Output the [x, y] coordinate of the center of the cell containing the given text.  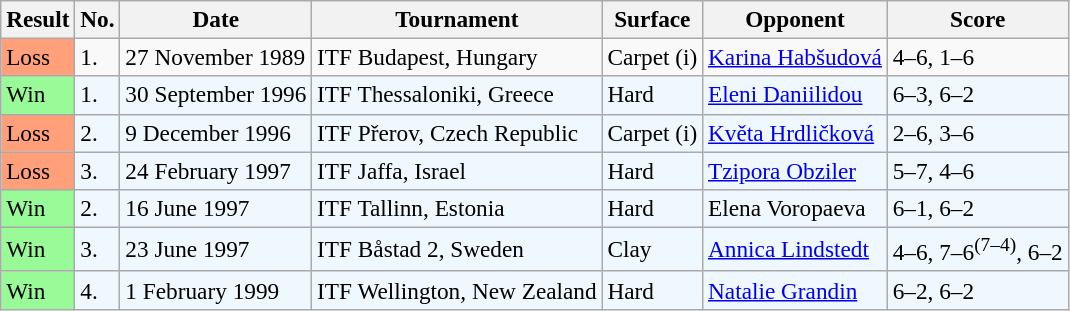
Tournament [457, 19]
5–7, 4–6 [978, 170]
Karina Habšudová [796, 57]
ITF Tallinn, Estonia [457, 208]
1 February 1999 [216, 290]
ITF Thessaloniki, Greece [457, 95]
ITF Båstad 2, Sweden [457, 249]
24 February 1997 [216, 170]
Natalie Grandin [796, 290]
Surface [652, 19]
ITF Budapest, Hungary [457, 57]
16 June 1997 [216, 208]
4. [98, 290]
Eleni Daniilidou [796, 95]
ITF Jaffa, Israel [457, 170]
Opponent [796, 19]
27 November 1989 [216, 57]
Květa Hrdličková [796, 133]
ITF Wellington, New Zealand [457, 290]
6–3, 6–2 [978, 95]
Score [978, 19]
Date [216, 19]
ITF Přerov, Czech Republic [457, 133]
2–6, 3–6 [978, 133]
Tzipora Obziler [796, 170]
4–6, 1–6 [978, 57]
Clay [652, 249]
Annica Lindstedt [796, 249]
Result [38, 19]
No. [98, 19]
30 September 1996 [216, 95]
Elena Voropaeva [796, 208]
4–6, 7–6(7–4), 6–2 [978, 249]
23 June 1997 [216, 249]
6–1, 6–2 [978, 208]
6–2, 6–2 [978, 290]
9 December 1996 [216, 133]
